Determine the [x, y] coordinate at the center of the cell enclosing the given text.  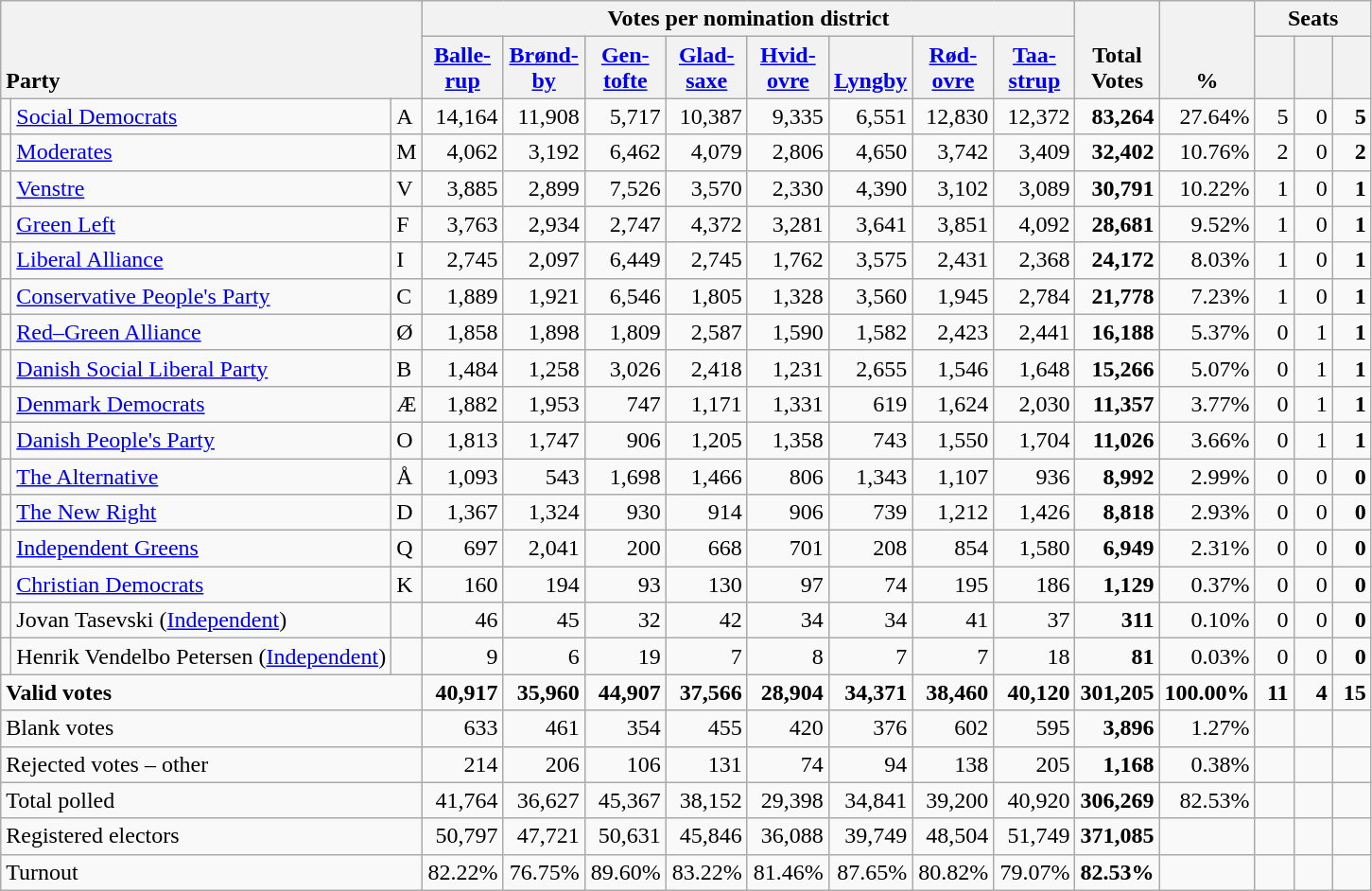
4,079 [706, 152]
2,041 [544, 549]
41,764 [462, 800]
194 [544, 585]
2,899 [544, 188]
40,120 [1034, 692]
595 [1034, 728]
1,331 [788, 404]
3,026 [625, 368]
21,778 [1118, 296]
106 [625, 764]
Å [407, 476]
5.37% [1207, 332]
1,889 [462, 296]
48,504 [953, 836]
455 [706, 728]
45 [544, 620]
Registered electors [212, 836]
Lyngby [870, 68]
Henrik Vendelbo Petersen (Independent) [201, 656]
93 [625, 585]
39,200 [953, 800]
1,328 [788, 296]
1,580 [1034, 549]
Conservative People's Party [201, 296]
38,152 [706, 800]
Seats [1312, 19]
619 [870, 404]
420 [788, 728]
1,953 [544, 404]
8 [788, 656]
Gen- tofte [625, 68]
37,566 [706, 692]
11,026 [1118, 440]
Q [407, 549]
354 [625, 728]
2,097 [544, 260]
1,945 [953, 296]
1,762 [788, 260]
4 [1312, 692]
1,168 [1118, 764]
3,641 [870, 224]
8,992 [1118, 476]
K [407, 585]
11 [1275, 692]
40,920 [1034, 800]
301,205 [1118, 692]
Ø [407, 332]
81 [1118, 656]
79.07% [1034, 872]
1,813 [462, 440]
2,655 [870, 368]
543 [544, 476]
1.27% [1207, 728]
7.23% [1207, 296]
82.22% [462, 872]
1,466 [706, 476]
39,749 [870, 836]
1,698 [625, 476]
743 [870, 440]
9 [462, 656]
32,402 [1118, 152]
5.07% [1207, 368]
28,904 [788, 692]
1,805 [706, 296]
51,749 [1034, 836]
6 [544, 656]
200 [625, 549]
2,431 [953, 260]
Rejected votes – other [212, 764]
F [407, 224]
1,858 [462, 332]
34,841 [870, 800]
2.93% [1207, 513]
Green Left [201, 224]
34,371 [870, 692]
4,390 [870, 188]
36,088 [788, 836]
27.64% [1207, 116]
Turnout [212, 872]
89.60% [625, 872]
18 [1034, 656]
3,192 [544, 152]
87.65% [870, 872]
195 [953, 585]
3,851 [953, 224]
9,335 [788, 116]
Blank votes [212, 728]
130 [706, 585]
3,763 [462, 224]
Total Votes [1118, 49]
Jovan Tasevski (Independent) [201, 620]
633 [462, 728]
2,030 [1034, 404]
V [407, 188]
1,648 [1034, 368]
12,372 [1034, 116]
Christian Democrats [201, 585]
0.10% [1207, 620]
Party [212, 49]
15,266 [1118, 368]
697 [462, 549]
1,898 [544, 332]
1,704 [1034, 440]
8,818 [1118, 513]
1,484 [462, 368]
4,062 [462, 152]
214 [462, 764]
2,747 [625, 224]
Liberal Alliance [201, 260]
0.03% [1207, 656]
11,357 [1118, 404]
2,441 [1034, 332]
36,627 [544, 800]
2,806 [788, 152]
7,526 [625, 188]
50,631 [625, 836]
205 [1034, 764]
46 [462, 620]
Total polled [212, 800]
11,908 [544, 116]
1,343 [870, 476]
6,551 [870, 116]
1,358 [788, 440]
371,085 [1118, 836]
2,784 [1034, 296]
Hvid- ovre [788, 68]
76.75% [544, 872]
376 [870, 728]
747 [625, 404]
131 [706, 764]
311 [1118, 620]
3.66% [1207, 440]
1,205 [706, 440]
44,907 [625, 692]
2.31% [1207, 549]
Votes per nomination district [749, 19]
10.22% [1207, 188]
B [407, 368]
The Alternative [201, 476]
914 [706, 513]
306,269 [1118, 800]
854 [953, 549]
806 [788, 476]
1,171 [706, 404]
186 [1034, 585]
3,742 [953, 152]
97 [788, 585]
30,791 [1118, 188]
936 [1034, 476]
1,624 [953, 404]
Danish Social Liberal Party [201, 368]
A [407, 116]
Moderates [201, 152]
3,089 [1034, 188]
Taa- strup [1034, 68]
1,882 [462, 404]
0.37% [1207, 585]
6,449 [625, 260]
701 [788, 549]
3,281 [788, 224]
I [407, 260]
1,231 [788, 368]
1,590 [788, 332]
0.38% [1207, 764]
5,717 [625, 116]
Independent Greens [201, 549]
1,582 [870, 332]
14,164 [462, 116]
2.99% [1207, 476]
2,423 [953, 332]
206 [544, 764]
29,398 [788, 800]
38,460 [953, 692]
2,368 [1034, 260]
739 [870, 513]
930 [625, 513]
D [407, 513]
Social Democrats [201, 116]
3,102 [953, 188]
Æ [407, 404]
O [407, 440]
8.03% [1207, 260]
83.22% [706, 872]
Glad- saxe [706, 68]
1,258 [544, 368]
19 [625, 656]
45,846 [706, 836]
6,949 [1118, 549]
1,367 [462, 513]
M [407, 152]
3,570 [706, 188]
6,462 [625, 152]
32 [625, 620]
3,885 [462, 188]
Brønd- by [544, 68]
% [1207, 49]
41 [953, 620]
160 [462, 585]
3,560 [870, 296]
37 [1034, 620]
1,747 [544, 440]
Venstre [201, 188]
16,188 [1118, 332]
The New Right [201, 513]
50,797 [462, 836]
1,426 [1034, 513]
3.77% [1207, 404]
100.00% [1207, 692]
2,418 [706, 368]
10.76% [1207, 152]
461 [544, 728]
2,587 [706, 332]
208 [870, 549]
1,212 [953, 513]
83,264 [1118, 116]
602 [953, 728]
2,330 [788, 188]
35,960 [544, 692]
1,550 [953, 440]
4,650 [870, 152]
47,721 [544, 836]
45,367 [625, 800]
1,921 [544, 296]
4,092 [1034, 224]
15 [1352, 692]
1,093 [462, 476]
3,896 [1118, 728]
Rød- ovre [953, 68]
Denmark Democrats [201, 404]
2,934 [544, 224]
6,546 [625, 296]
1,107 [953, 476]
1,324 [544, 513]
Danish People's Party [201, 440]
668 [706, 549]
4,372 [706, 224]
28,681 [1118, 224]
24,172 [1118, 260]
Red–Green Alliance [201, 332]
1,809 [625, 332]
94 [870, 764]
Valid votes [212, 692]
Balle- rup [462, 68]
81.46% [788, 872]
138 [953, 764]
1,546 [953, 368]
42 [706, 620]
3,575 [870, 260]
1,129 [1118, 585]
9.52% [1207, 224]
80.82% [953, 872]
40,917 [462, 692]
3,409 [1034, 152]
12,830 [953, 116]
C [407, 296]
10,387 [706, 116]
